Provide the [x, y] coordinate of the cell's center where the given text is located.  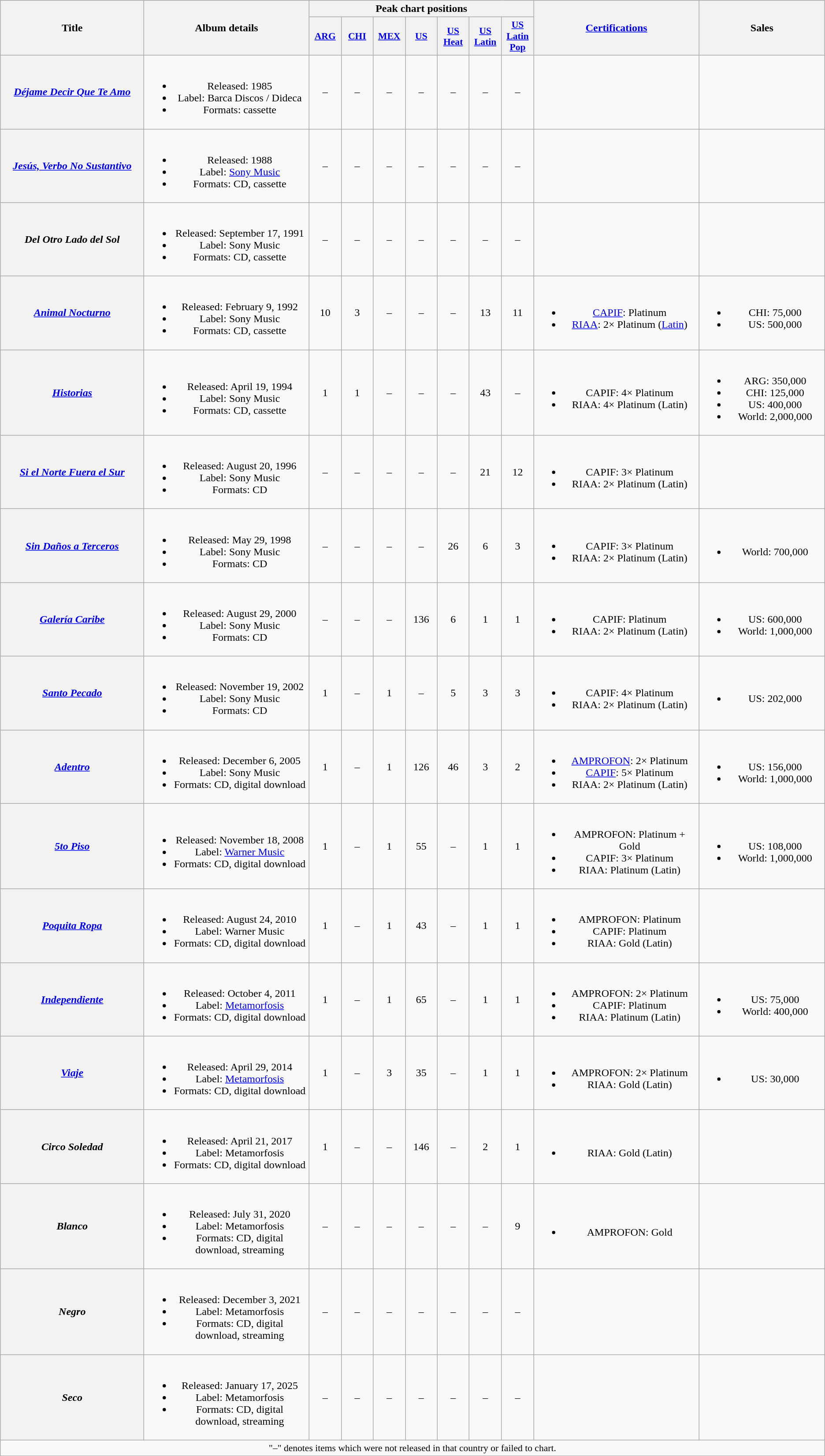
35 [421, 1073]
US: 202,000 [762, 693]
AMPROFON: 2× PlatinumCAPIF: PlatinumRIAA: Platinum (Latin) [616, 999]
Released: July 31, 2020Label: MetamorfosisFormats: CD, digital download, streaming [227, 1226]
CAPIF: 4× PlatinumRIAA: 4× Platinum (Latin) [616, 393]
Santo Pecado [72, 693]
AMPROFON: 2× PlatinumCAPIF: 5× PlatinumRIAA: 2× Platinum (Latin) [616, 767]
Released: February 9, 1992Label: Sony MusicFormats: CD, cassette [227, 313]
Poquita Ropa [72, 925]
World: 700,000 [762, 546]
26 [453, 546]
9 [517, 1226]
US Heat [453, 36]
AMPROFON: 2× PlatinumRIAA: Gold (Latin) [616, 1073]
CAPIF: 4× PlatinumRIAA: 2× Platinum (Latin) [616, 693]
Adentro [72, 767]
10 [325, 313]
AMPROFON: Gold [616, 1226]
Del Otro Lado del Sol [72, 240]
US: 30,000 [762, 1073]
Released: April 29, 2014Label: MetamorfosisFormats: CD, digital download [227, 1073]
5 [453, 693]
13 [485, 313]
Album details [227, 28]
Seco [72, 1397]
Sales [762, 28]
ARG [325, 36]
Released: October 4, 2011Label: MetamorfosisFormats: CD, digital download [227, 999]
Jesús, Verbo No Sustantivo [72, 166]
Released: 1988Label: Sony MusicFormats: CD, cassette [227, 166]
Historias [72, 393]
AMPROFON: Platinum + GoldCAPIF: 3× PlatinumRIAA: Platinum (Latin) [616, 846]
146 [421, 1147]
AMPROFON: PlatinumCAPIF: PlatinumRIAA: Gold (Latin) [616, 925]
CHI [357, 36]
Blanco [72, 1226]
Independiente [72, 999]
Peak chart positions [421, 9]
MEX [390, 36]
Title [72, 28]
46 [453, 767]
Si el Norte Fuera el Sur [72, 472]
Released: August 29, 2000Label: Sony MusicFormats: CD [227, 620]
Released: 1985Label: Barca Discos / DidecaFormats: cassette [227, 92]
Released: September 17, 1991Label: Sony MusicFormats: CD, cassette [227, 240]
Released: January 17, 2025Label: MetamorfosisFormats: CD, digital download, streaming [227, 1397]
Released: November 19, 2002Label: Sony MusicFormats: CD [227, 693]
Released: December 3, 2021Label: MetamorfosisFormats: CD, digital download, streaming [227, 1311]
Circo Soledad [72, 1147]
Animal Nocturno [72, 313]
Viaje [72, 1073]
US: 156,000World: 1,000,000 [762, 767]
US Latin Pop [517, 36]
55 [421, 846]
"–" denotes items which were not released in that country or failed to chart. [412, 1448]
Certifications [616, 28]
Released: December 6, 2005Label: Sony MusicFormats: CD, digital download [227, 767]
US [421, 36]
Released: August 20, 1996Label: Sony MusicFormats: CD [227, 472]
Déjame Decir Que Te Amo [72, 92]
Released: May 29, 1998Label: Sony MusicFormats: CD [227, 546]
CHI: 75,000US: 500,000 [762, 313]
5to Piso [72, 846]
12 [517, 472]
11 [517, 313]
US: 108,000World: 1,000,000 [762, 846]
21 [485, 472]
Released: August 24, 2010Label: Warner MusicFormats: CD, digital download [227, 925]
US: 600,000World: 1,000,000 [762, 620]
US: 75,000World: 400,000 [762, 999]
Released: April 21, 2017Label: MetamorfosisFormats: CD, digital download [227, 1147]
US Latin [485, 36]
Released: November 18, 2008Label: Warner MusicFormats: CD, digital download [227, 846]
ARG: 350,000CHI: 125,000US: 400,000World: 2,000,000 [762, 393]
RIAA: Gold (Latin) [616, 1147]
Released: April 19, 1994Label: Sony MusicFormats: CD, cassette [227, 393]
Galería Caribe [72, 620]
136 [421, 620]
126 [421, 767]
65 [421, 999]
Sin Daños a Terceros [72, 546]
Negro [72, 1311]
